Return (x, y) of the center of cell containing provided text 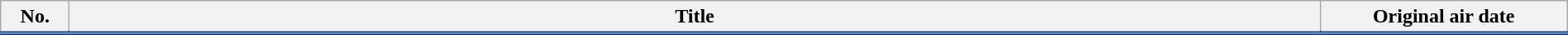
No. (35, 17)
Original air date (1444, 17)
Title (695, 17)
